Pinpoint the cell where the given text exists, returning its (X, Y) midpoint coordinate. 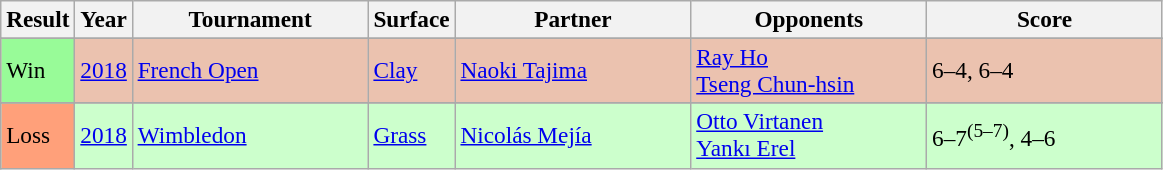
Ray Ho Tseng Chun-hsin (809, 70)
Wimbledon (250, 136)
Clay (412, 70)
Grass (412, 136)
Loss (38, 136)
Otto Virtanen Yankı Erel (809, 136)
6–4, 6–4 (1045, 70)
6–7(5–7), 4–6 (1045, 136)
Score (1045, 19)
Tournament (250, 19)
Result (38, 19)
Naoki Tajima (573, 70)
Win (38, 70)
Partner (573, 19)
Nicolás Mejía (573, 136)
Surface (412, 19)
Opponents (809, 19)
Year (104, 19)
French Open (250, 70)
